Capture the cell that displays the provided text and extract its (x, y) central coordinate. 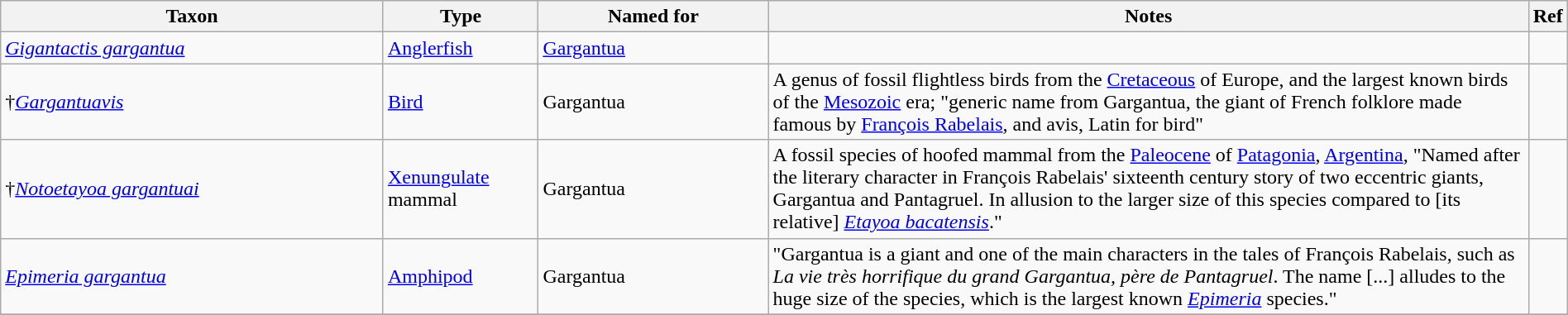
Type (461, 17)
Named for (653, 17)
Ref (1548, 17)
Epimeria gargantua (192, 276)
Bird (461, 102)
Xenungulate mammal (461, 189)
Notes (1148, 17)
Gigantactis gargantua (192, 48)
Taxon (192, 17)
†Notoetayoa gargantuai (192, 189)
Amphipod (461, 276)
†Gargantuavis (192, 102)
Anglerfish (461, 48)
